Find where the given text appears and provide that cell's center as [x, y] coordinate. 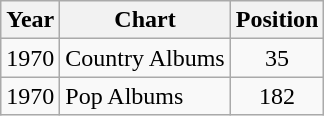
Pop Albums [145, 96]
Year [30, 20]
Chart [145, 20]
35 [277, 58]
Position [277, 20]
Country Albums [145, 58]
182 [277, 96]
